Output the [X, Y] coordinate of the center of the cell containing the given text.  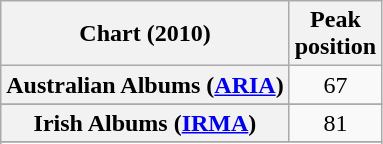
Peak position [335, 34]
Australian Albums (ARIA) [145, 85]
81 [335, 123]
67 [335, 85]
Chart (2010) [145, 34]
Irish Albums (IRMA) [145, 123]
